Search for the cell housing the specified text and yield its (X, Y) center coordinate. 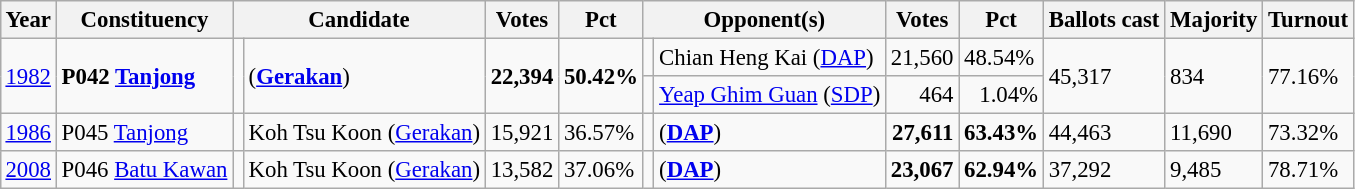
36.57% (602, 133)
62.94% (1002, 170)
63.43% (1002, 133)
73.32% (1308, 133)
Turnout (1308, 20)
Year (28, 20)
P042 Tanjong (144, 76)
Yeap Ghim Guan (SDP) (770, 95)
11,690 (1214, 133)
27,611 (922, 133)
1982 (28, 76)
2008 (28, 170)
21,560 (922, 57)
23,067 (922, 170)
78.71% (1308, 170)
15,921 (522, 133)
1986 (28, 133)
834 (1214, 76)
13,582 (522, 170)
48.54% (1002, 57)
P045 Tanjong (144, 133)
37.06% (602, 170)
44,463 (1104, 133)
Majority (1214, 20)
1.04% (1002, 95)
Ballots cast (1104, 20)
464 (922, 95)
77.16% (1308, 76)
50.42% (602, 76)
45,317 (1104, 76)
37,292 (1104, 170)
22,394 (522, 76)
P046 Batu Kawan (144, 170)
Constituency (144, 20)
(Gerakan) (364, 76)
Chian Heng Kai (DAP) (770, 57)
Opponent(s) (764, 20)
Candidate (360, 20)
9,485 (1214, 170)
